Scan for the cell matching the given text and deliver its (X, Y) coordinate at center. 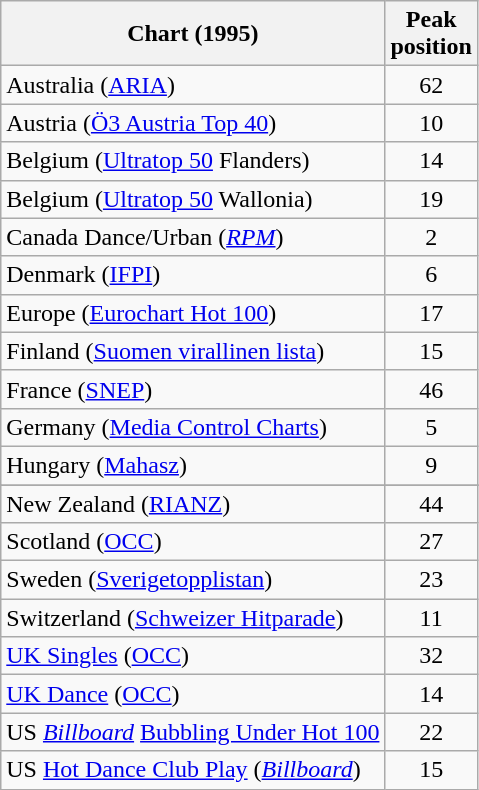
9 (431, 465)
US Hot Dance Club Play (Billboard) (193, 770)
Peakposition (431, 34)
27 (431, 542)
23 (431, 580)
2 (431, 237)
46 (431, 389)
19 (431, 199)
US Billboard Bubbling Under Hot 100 (193, 732)
Hungary (Mahasz) (193, 465)
Finland (Suomen virallinen lista) (193, 351)
Belgium (Ultratop 50 Wallonia) (193, 199)
6 (431, 275)
11 (431, 618)
Scotland (OCC) (193, 542)
22 (431, 732)
Chart (1995) (193, 34)
Belgium (Ultratop 50 Flanders) (193, 161)
5 (431, 427)
UK Dance (OCC) (193, 694)
Germany (Media Control Charts) (193, 427)
Austria (Ö3 Austria Top 40) (193, 123)
62 (431, 85)
10 (431, 123)
Canada Dance/Urban (RPM) (193, 237)
Australia (ARIA) (193, 85)
Europe (Eurochart Hot 100) (193, 313)
17 (431, 313)
New Zealand (RIANZ) (193, 503)
France (SNEP) (193, 389)
Denmark (IFPI) (193, 275)
44 (431, 503)
UK Singles (OCC) (193, 656)
Sweden (Sverigetopplistan) (193, 580)
32 (431, 656)
Switzerland (Schweizer Hitparade) (193, 618)
